Pinpoint the cell where the given text exists, returning its [x, y] midpoint coordinate. 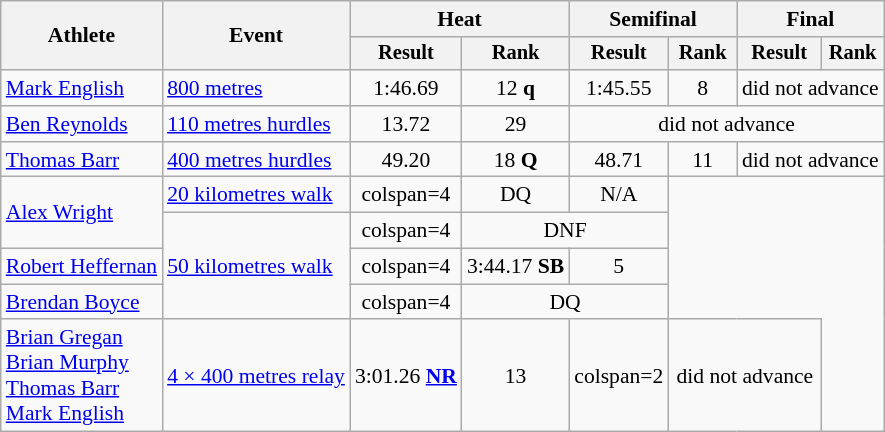
800 metres [256, 88]
Thomas Barr [82, 160]
Robert Heffernan [82, 267]
20 kilometres walk [256, 195]
colspan=2 [618, 376]
5 [618, 267]
Final [810, 19]
3:44.17 SB [516, 267]
1:46.69 [406, 88]
8 [702, 88]
Ben Reynolds [82, 124]
4 × 400 metres relay [256, 376]
Brian GreganBrian MurphyThomas BarrMark English [82, 376]
48.71 [618, 160]
13 [516, 376]
N/A [618, 195]
Semifinal [653, 19]
18 Q [516, 160]
49.20 [406, 160]
Mark English [82, 88]
Alex Wright [82, 212]
Athlete [82, 36]
11 [702, 160]
DNF [565, 231]
29 [516, 124]
400 metres hurdles [256, 160]
110 metres hurdles [256, 124]
13.72 [406, 124]
1:45.55 [618, 88]
Brendan Boyce [82, 302]
Event [256, 36]
Heat [460, 19]
12 q [516, 88]
50 kilometres walk [256, 266]
3:01.26 NR [406, 376]
